Scan for the cell matching the given text and deliver its (x, y) coordinate at center. 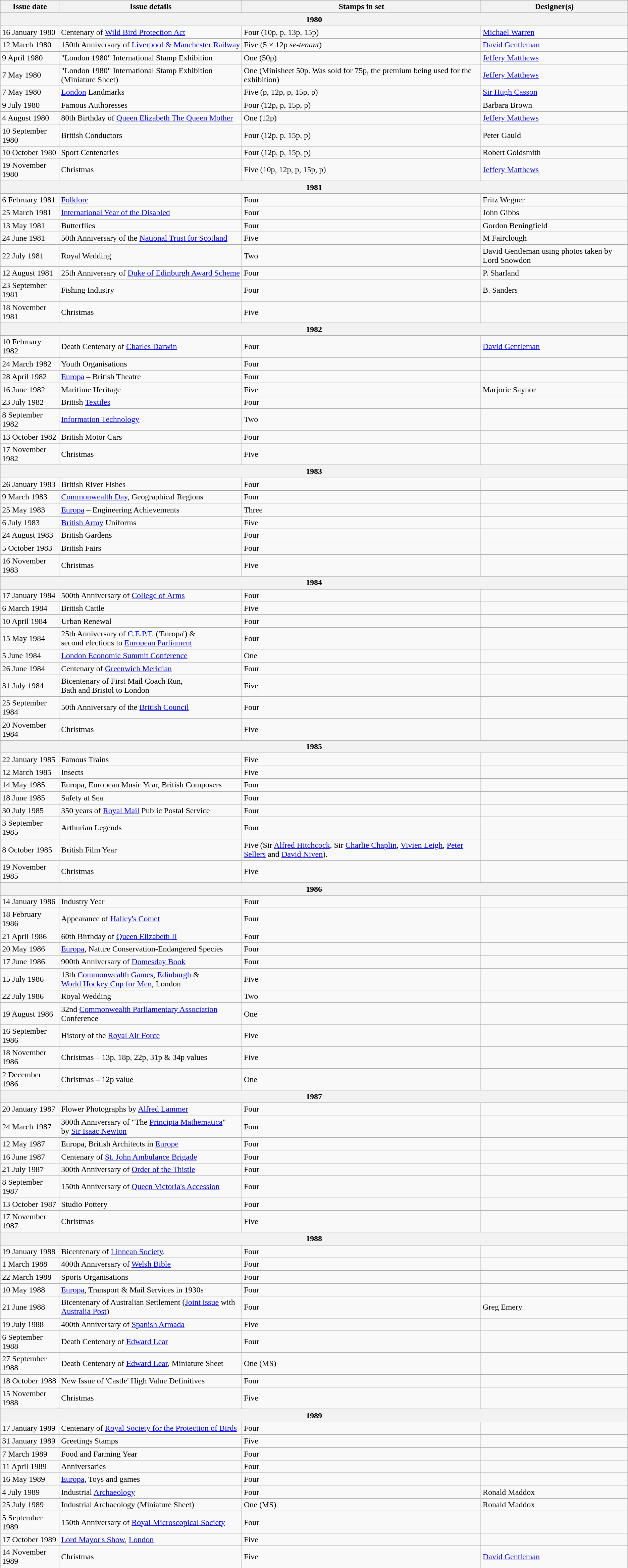
21 July 1987 (30, 1169)
Europa, European Music Year, British Composers (151, 785)
24 August 1983 (30, 535)
British Gardens (151, 535)
1984 (314, 583)
350 years of Royal Mail Public Postal Service (151, 811)
British River Fishes (151, 484)
John Gibbs (554, 213)
Europa, British Architects in Europe (151, 1144)
13 October 1982 (30, 437)
80th Birthday of Queen Elizabeth The Queen Mother (151, 118)
"London 1980" International Stamp Exhibition(Miniature Sheet) (151, 75)
11 April 1989 (30, 1467)
17 June 1986 (30, 962)
British Fairs (151, 548)
10 May 1988 (30, 1290)
12 August 1981 (30, 273)
Commonwealth Day, Geographical Regions (151, 497)
Five (p, 12p, p, 15p, p) (361, 92)
New Issue of 'Castle' High Value Definitives (151, 1381)
Three (361, 510)
14 May 1985 (30, 785)
Folklore (151, 200)
Europa, Transport & Mail Services in 1930s (151, 1290)
15 November 1988 (30, 1398)
6 March 1984 (30, 608)
Centenary of Wild Bird Protection Act (151, 32)
50th Anniversary of the National Trust for Scotland (151, 238)
British Cattle (151, 608)
Appearance of Halley's Comet (151, 919)
300th Anniversary of Order of the Thistle (151, 1169)
18 November 1981 (30, 312)
22 July 1986 (30, 996)
31 January 1989 (30, 1441)
Centenary of Royal Society for the Protection of Birds (151, 1428)
Fritz Wegner (554, 200)
10 February 1982 (30, 346)
15 July 1986 (30, 979)
19 July 1988 (30, 1324)
16 June 1982 (30, 389)
Sports Organisations (151, 1277)
British Textiles (151, 402)
British Motor Cars (151, 437)
18 February 1986 (30, 919)
300th Anniversary of "The Principia Mathematica"by Sir Isaac Newton (151, 1126)
1987 (314, 1096)
Europa, Toys and games (151, 1479)
1980 (314, 19)
1983 (314, 472)
10 October 1980 (30, 152)
Bicentenary of First Mail Coach Run,Bath and Bristol to London (151, 686)
26 January 1983 (30, 484)
Stamps in set (361, 7)
19 November 1980 (30, 170)
8 September 1982 (30, 420)
One (12p) (361, 118)
400th Anniversary of Welsh Bible (151, 1264)
8 September 1987 (30, 1187)
Insects (151, 772)
Famous Authoresses (151, 105)
24 March 1982 (30, 364)
2 December 1986 (30, 1079)
150th Anniversary of Royal Microscopical Society (151, 1522)
20 November 1984 (30, 730)
17 January 1984 (30, 595)
B. Sanders (554, 290)
17 November 1982 (30, 454)
150th Anniversary of Queen Victoria's Accession (151, 1187)
Information Technology (151, 420)
1988 (314, 1239)
5 October 1983 (30, 548)
International Year of the Disabled (151, 213)
13th Commonwealth Games, Edinburgh &World Hockey Cup for Men, London (151, 979)
Four (10p, p, 13p, 15p) (361, 32)
400th Anniversary of Spanish Armada (151, 1324)
London Landmarks (151, 92)
Barbara Brown (554, 105)
18 October 1988 (30, 1381)
London Economic Summit Conference (151, 655)
50th Anniversary of the British Council (151, 707)
Greetings Stamps (151, 1441)
10 September 1980 (30, 135)
60th Birthday of Queen Elizabeth II (151, 936)
Death Centenary of Edward Lear (151, 1342)
1989 (314, 1415)
17 October 1989 (30, 1539)
900th Anniversary of Domesday Book (151, 962)
5 September 1989 (30, 1522)
Fishing Industry (151, 290)
4 July 1989 (30, 1492)
9 April 1980 (30, 58)
M Fairclough (554, 238)
6 February 1981 (30, 200)
Europa, Nature Conservation-Endangered Species (151, 949)
Food and Farming Year (151, 1454)
19 January 1988 (30, 1252)
21 April 1986 (30, 936)
British Army Uniforms (151, 523)
Europa – British Theatre (151, 377)
17 November 1987 (30, 1222)
32nd Commonwealth Parliamentary Association Conference (151, 1014)
25 September 1984 (30, 707)
13 October 1987 (30, 1204)
25 May 1983 (30, 510)
8 October 1985 (30, 850)
5 June 1984 (30, 655)
Gordon Beningfield (554, 226)
23 September 1981 (30, 290)
Industrial Archaeology (Miniature Sheet) (151, 1505)
18 November 1986 (30, 1057)
21 June 1988 (30, 1307)
16 September 1986 (30, 1036)
16 January 1980 (30, 32)
25 March 1981 (30, 213)
Flower Photographs by Alfred Lammer (151, 1109)
P. Sharland (554, 273)
25 July 1989 (30, 1505)
Designer(s) (554, 7)
Five (Sir Alfred Hitchcock, Sir Charlie Chaplin, Vivien Leigh, Peter Sellers and David Niven). (361, 850)
26 June 1984 (30, 668)
Death Centenary of Edward Lear, Miniature Sheet (151, 1363)
Safety at Sea (151, 798)
Industrial Archaeology (151, 1492)
7 March 1989 (30, 1454)
Anniversaries (151, 1467)
Marjorie Saynor (554, 389)
1985 (314, 747)
Butterflies (151, 226)
1981 (314, 187)
1982 (314, 329)
3 September 1985 (30, 828)
500th Anniversary of College of Arms (151, 595)
Youth Organisations (151, 364)
19 November 1985 (30, 871)
15 May 1984 (30, 638)
"London 1980" International Stamp Exhibition (151, 58)
24 June 1981 (30, 238)
Michael Warren (554, 32)
Death Centenary of Charles Darwin (151, 346)
9 March 1983 (30, 497)
Centenary of St. John Ambulance Brigade (151, 1157)
13 May 1981 (30, 226)
16 June 1987 (30, 1157)
31 July 1984 (30, 686)
16 November 1983 (30, 565)
Robert Goldsmith (554, 152)
23 July 1982 (30, 402)
150th Anniversary of Liverpool & Manchester Railway (151, 45)
25th Anniversary of Duke of Edinburgh Award Scheme (151, 273)
30 July 1985 (30, 811)
12 March 1980 (30, 45)
6 September 1988 (30, 1342)
Urban Renewal (151, 621)
Bicentenary of Linnean Society. (151, 1252)
22 July 1981 (30, 256)
Famous Trains (151, 759)
14 November 1989 (30, 1557)
British Conductors (151, 135)
24 March 1987 (30, 1126)
22 March 1988 (30, 1277)
9 July 1980 (30, 105)
19 August 1986 (30, 1014)
Sir Hugh Casson (554, 92)
Christmas – 12p value (151, 1079)
Peter Gauld (554, 135)
16 May 1989 (30, 1479)
Studio Pottery (151, 1204)
10 April 1984 (30, 621)
Five (5 × 12p se-tenant) (361, 45)
Europa – Engineering Achievements (151, 510)
1 March 1988 (30, 1264)
History of the Royal Air Force (151, 1036)
28 April 1982 (30, 377)
One (50p) (361, 58)
18 June 1985 (30, 798)
Industry Year (151, 901)
Arthurian Legends (151, 828)
Greg Emery (554, 1307)
Sport Centenaries (151, 152)
27 September 1988 (30, 1363)
Five (10p, 12p, p, 15p, p) (361, 170)
Issue date (30, 7)
Issue details (151, 7)
17 January 1989 (30, 1428)
14 January 1986 (30, 901)
25th Anniversary of C.E.P.T. ('Europa') &second elections to European Parliament (151, 638)
British Film Year (151, 850)
David Gentleman using photos taken by Lord Snowdon (554, 256)
12 March 1985 (30, 772)
Bicentenary of Australian Settlement (Joint issue with Australia Post) (151, 1307)
1986 (314, 889)
6 July 1983 (30, 523)
4 August 1980 (30, 118)
Christmas – 13p, 18p, 22p, 31p & 34p values (151, 1057)
Maritime Heritage (151, 389)
Lord Mayor's Show, London (151, 1539)
Centenary of Greenwich Meridian (151, 668)
20 January 1987 (30, 1109)
12 May 1987 (30, 1144)
20 May 1986 (30, 949)
One (Minisheet 50p. Was sold for 75p, the premium being used for the exhibition) (361, 75)
22 January 1985 (30, 759)
